Determine the [X, Y] coordinate at the center of the cell enclosing the given text.  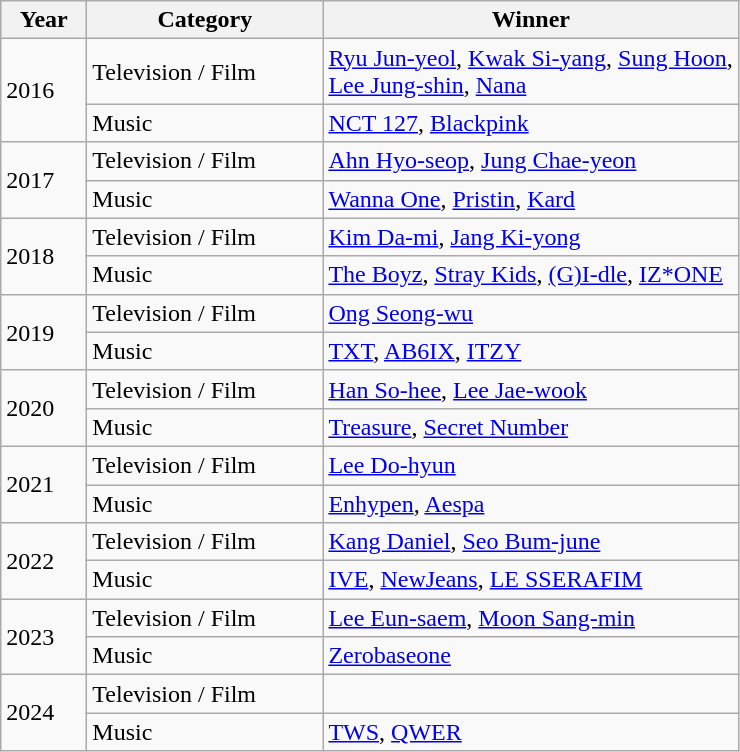
Han So-hee, Lee Jae-wook [531, 389]
TWS, QWER [531, 732]
Kim Da-mi, Jang Ki-yong [531, 237]
2018 [44, 256]
2024 [44, 713]
Ahn Hyo-seop, Jung Chae-yeon [531, 161]
Category [205, 20]
Lee Do-hyun [531, 465]
Kang Daniel, Seo Bum-june [531, 542]
Ryu Jun-yeol, Kwak Si-yang, Sung Hoon, Lee Jung-shin, Nana [531, 72]
Lee Eun-saem, Moon Sang-min [531, 618]
2019 [44, 332]
2016 [44, 90]
Zerobaseone [531, 656]
Wanna One, Pristin, Kard [531, 199]
NCT 127, Blackpink [531, 123]
The Boyz, Stray Kids, (G)I-dle, IZ*ONE [531, 275]
2023 [44, 637]
Year [44, 20]
2020 [44, 408]
Treasure, Secret Number [531, 427]
2017 [44, 180]
Winner [531, 20]
2022 [44, 561]
TXT, AB6IX, ITZY [531, 351]
Enhypen, Aespa [531, 503]
IVE, NewJeans, LE SSERAFIM [531, 580]
Ong Seong-wu [531, 313]
2021 [44, 484]
